Find where the given text appears and provide that cell's center as [X, Y] coordinate. 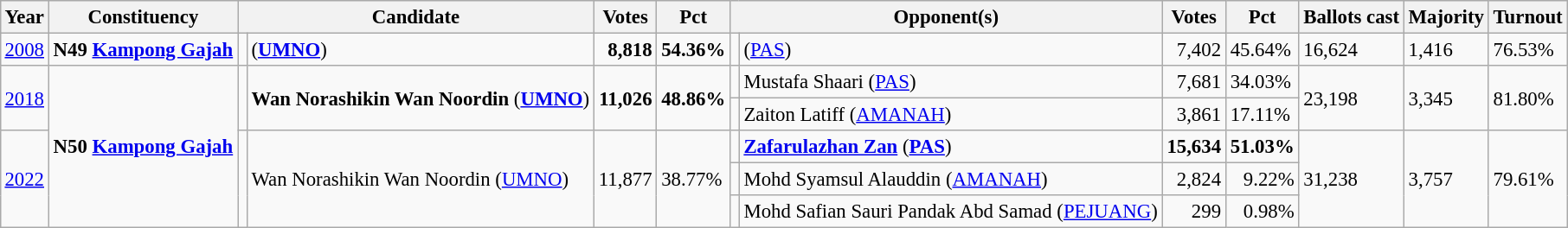
38.77% [694, 180]
45.64% [1262, 49]
0.98% [1262, 212]
31,238 [1352, 180]
17.11% [1262, 115]
2008 [24, 49]
Zafarulazhan Zan (PAS) [950, 147]
34.03% [1262, 82]
7,681 [1194, 82]
16,624 [1352, 49]
81.80% [1528, 98]
48.86% [694, 98]
N50 Kampong Gajah [143, 147]
2018 [24, 98]
8,818 [625, 49]
(UMNO) [421, 49]
1,416 [1446, 49]
(PAS) [950, 49]
Mustafa Shaari (PAS) [950, 82]
Mohd Safian Sauri Pandak Abd Samad (PEJUANG) [950, 212]
15,634 [1194, 147]
Turnout [1528, 17]
3,345 [1446, 98]
7,402 [1194, 49]
Candidate [415, 17]
9.22% [1262, 180]
3,861 [1194, 115]
Constituency [143, 17]
Opponent(s) [946, 17]
Ballots cast [1352, 17]
3,757 [1446, 180]
54.36% [694, 49]
23,198 [1352, 98]
Zaiton Latiff (AMANAH) [950, 115]
2,824 [1194, 180]
11,026 [625, 98]
79.61% [1528, 180]
11,877 [625, 180]
76.53% [1528, 49]
2022 [24, 180]
299 [1194, 212]
Majority [1446, 17]
Mohd Syamsul Alauddin (AMANAH) [950, 180]
51.03% [1262, 147]
Year [24, 17]
N49 Kampong Gajah [143, 49]
